Capture the cell that displays the provided text and extract its [x, y] central coordinate. 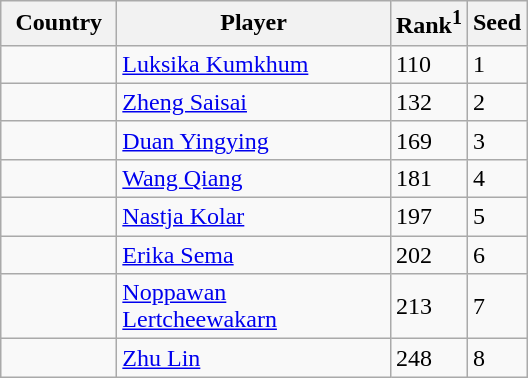
4 [496, 178]
110 [428, 64]
Nastja Kolar [254, 217]
Player [254, 24]
202 [428, 255]
Luksika Kumkhum [254, 64]
3 [496, 140]
248 [428, 358]
Zheng Saisai [254, 102]
Rank1 [428, 24]
Zhu Lin [254, 358]
Wang Qiang [254, 178]
1 [496, 64]
181 [428, 178]
132 [428, 102]
213 [428, 306]
197 [428, 217]
Country [59, 24]
169 [428, 140]
Duan Yingying [254, 140]
5 [496, 217]
Erika Sema [254, 255]
7 [496, 306]
2 [496, 102]
8 [496, 358]
Noppawan Lertcheewakarn [254, 306]
Seed [496, 24]
6 [496, 255]
